Detect which cell encompasses the target text, then output its (X, Y) center coordinate. 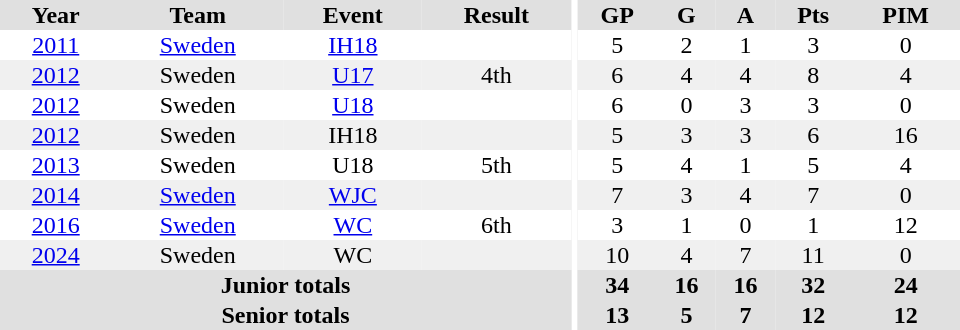
32 (813, 285)
Result (496, 15)
2011 (56, 45)
GP (618, 15)
6th (496, 225)
8 (813, 75)
PIM (906, 15)
5th (496, 165)
2014 (56, 195)
2016 (56, 225)
A (746, 15)
2013 (56, 165)
Team (198, 15)
Junior totals (286, 285)
Event (353, 15)
34 (618, 285)
U17 (353, 75)
24 (906, 285)
G (686, 15)
10 (618, 255)
2024 (56, 255)
4th (496, 75)
Senior totals (286, 315)
WJC (353, 195)
13 (618, 315)
11 (813, 255)
Pts (813, 15)
Year (56, 15)
2 (686, 45)
